For the text-containing cell, return its midpoint in [X, Y] coordinate format. 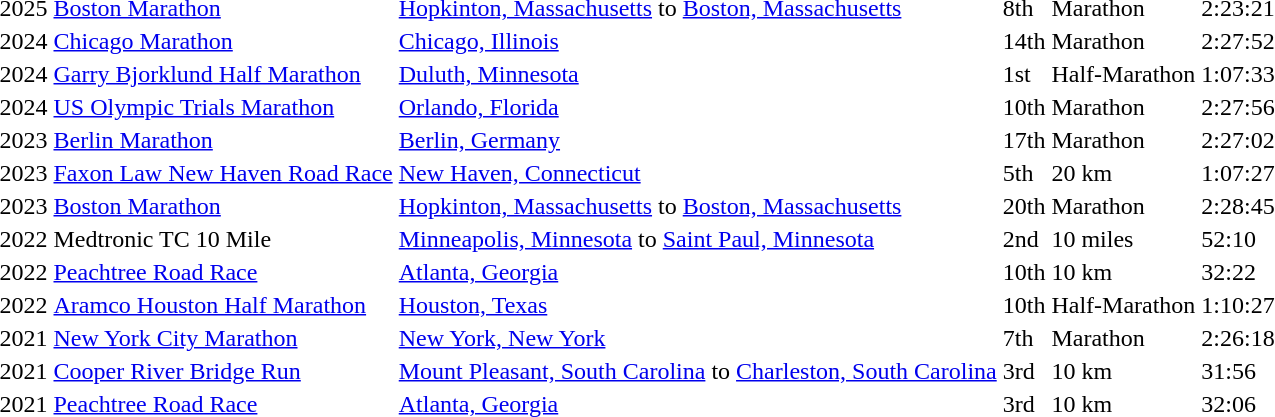
3rd [1024, 371]
New York City Marathon [223, 338]
US Olympic Trials Marathon [223, 107]
20 km [1124, 173]
New Haven, Connecticut [698, 173]
Atlanta, Georgia [698, 272]
Minneapolis, Minnesota to Saint Paul, Minnesota [698, 239]
1st [1024, 74]
10 miles [1124, 239]
Orlando, Florida [698, 107]
7th [1024, 338]
Faxon Law New Haven Road Race [223, 173]
Mount Pleasant, South Carolina to Charleston, South Carolina [698, 371]
Cooper River Bridge Run [223, 371]
Berlin, Germany [698, 140]
Garry Bjorklund Half Marathon [223, 74]
Medtronic TC 10 Mile [223, 239]
20th [1024, 206]
2nd [1024, 239]
Duluth, Minnesota [698, 74]
Chicago Marathon [223, 41]
New York, New York [698, 338]
Chicago, Illinois [698, 41]
17th [1024, 140]
Peachtree Road Race [223, 272]
5th [1024, 173]
14th [1024, 41]
Hopkinton, Massachusetts to Boston, Massachusetts [698, 206]
Boston Marathon [223, 206]
Houston, Texas [698, 305]
Berlin Marathon [223, 140]
Aramco Houston Half Marathon [223, 305]
